For the text-containing cell, return its midpoint in [x, y] coordinate format. 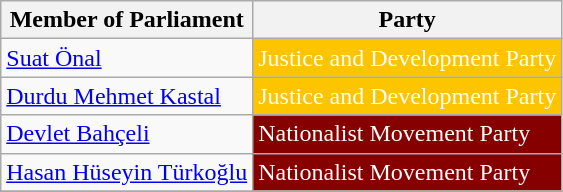
Devlet Bahçeli [127, 134]
Durdu Mehmet Kastal [127, 96]
Hasan Hüseyin Türkoğlu [127, 172]
Member of Parliament [127, 20]
Suat Önal [127, 58]
Party [408, 20]
